Find where the given text appears and provide that cell's center as (x, y) coordinate. 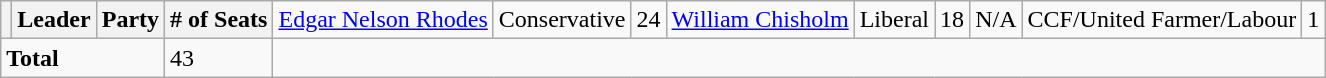
Party (130, 20)
18 (952, 20)
# of Seats (219, 20)
Leader (54, 20)
N/A (996, 20)
Total (83, 58)
Edgar Nelson Rhodes (383, 20)
43 (219, 58)
1 (1314, 20)
24 (648, 20)
Liberal (894, 20)
William Chisholm (760, 20)
CCF/United Farmer/Labour (1162, 20)
Conservative (562, 20)
